Identify which cell holds the provided text, then report its (x, y) central coordinate. 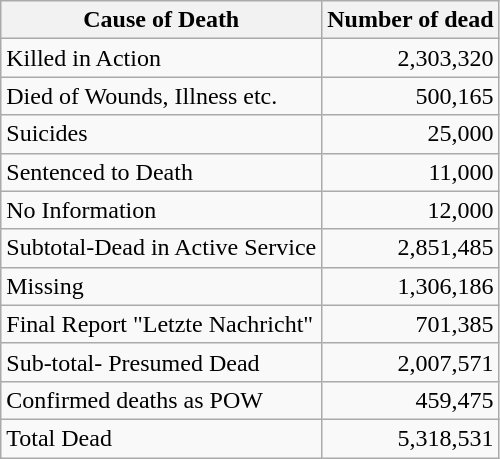
12,000 (410, 210)
Missing (162, 286)
11,000 (410, 172)
Sub-total- Presumed Dead (162, 362)
500,165 (410, 96)
Subtotal-Dead in Active Service (162, 248)
25,000 (410, 134)
Number of dead (410, 20)
2,851,485 (410, 248)
Sentenced to Death (162, 172)
459,475 (410, 400)
2,007,571 (410, 362)
Suicides (162, 134)
Cause of Death (162, 20)
701,385 (410, 324)
2,303,320 (410, 58)
Final Report "Letzte Nachricht" (162, 324)
Total Dead (162, 438)
1,306,186 (410, 286)
No Information (162, 210)
Died of Wounds, Illness etc. (162, 96)
Killed in Action (162, 58)
5,318,531 (410, 438)
Confirmed deaths as POW (162, 400)
